Extract the [X, Y] coordinate from the center of the cell holding the provided text.  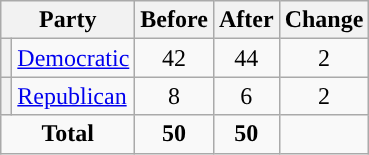
Party [68, 20]
44 [246, 58]
Democratic [74, 58]
6 [246, 96]
Total [68, 134]
Republican [74, 96]
8 [174, 96]
Change [324, 20]
Before [174, 20]
After [246, 20]
42 [174, 58]
